Locate the cell with the specified text and output its [x, y] center coordinate. 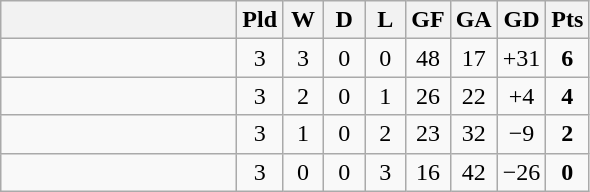
−9 [522, 134]
+31 [522, 58]
16 [428, 172]
6 [568, 58]
42 [474, 172]
Pts [568, 20]
Pld [260, 20]
22 [474, 96]
L [386, 20]
17 [474, 58]
W [304, 20]
26 [428, 96]
GD [522, 20]
23 [428, 134]
48 [428, 58]
32 [474, 134]
+4 [522, 96]
GA [474, 20]
−26 [522, 172]
GF [428, 20]
4 [568, 96]
D [344, 20]
